Identify which cell holds the provided text, then report its (x, y) central coordinate. 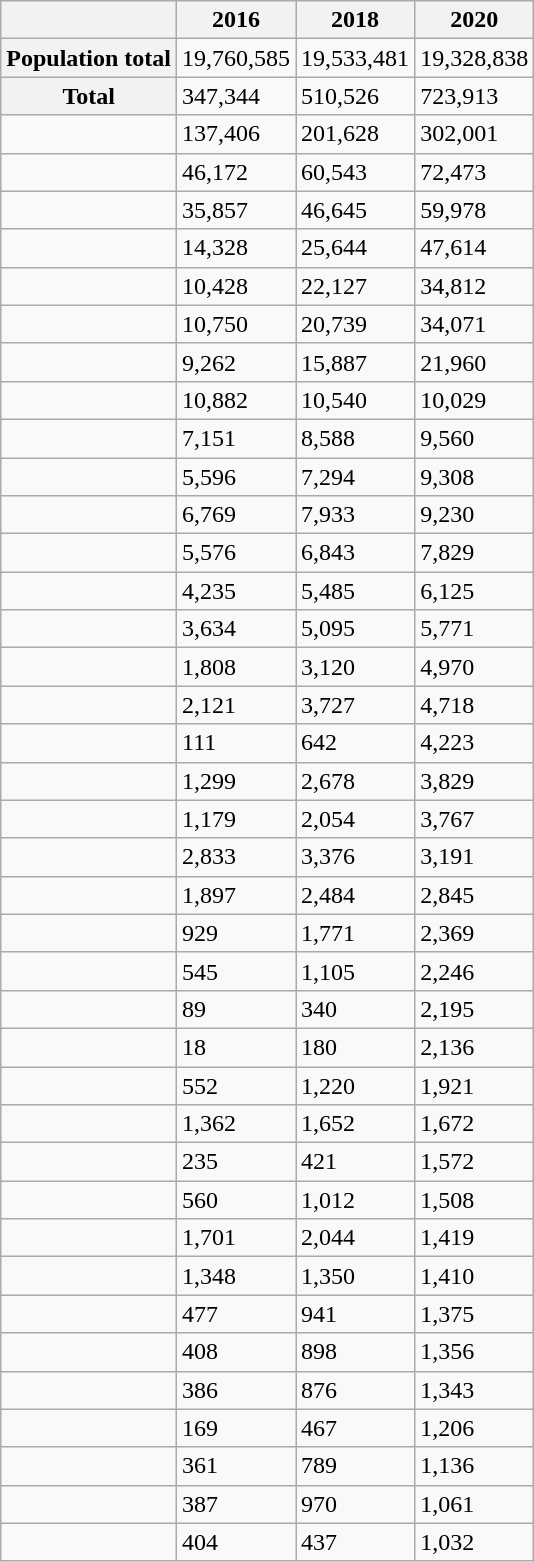
6,769 (236, 515)
2,136 (474, 1047)
560 (236, 1200)
5,576 (236, 553)
1,771 (356, 933)
1,061 (474, 1504)
201,628 (356, 134)
386 (236, 1390)
421 (356, 1162)
1,136 (474, 1466)
89 (236, 1009)
2,054 (356, 819)
510,526 (356, 96)
Total (89, 96)
10,540 (356, 400)
15,887 (356, 362)
22,127 (356, 286)
1,652 (356, 1124)
10,750 (236, 324)
14,328 (236, 248)
25,644 (356, 248)
137,406 (236, 134)
898 (356, 1352)
19,328,838 (474, 58)
19,760,585 (236, 58)
1,179 (236, 819)
7,151 (236, 438)
1,220 (356, 1085)
2,678 (356, 781)
545 (236, 971)
5,095 (356, 629)
723,913 (474, 96)
20,739 (356, 324)
34,812 (474, 286)
8,588 (356, 438)
1,362 (236, 1124)
1,343 (474, 1390)
302,001 (474, 134)
10,882 (236, 400)
19,533,481 (356, 58)
1,921 (474, 1085)
3,376 (356, 857)
437 (356, 1542)
1,572 (474, 1162)
1,701 (236, 1238)
10,428 (236, 286)
789 (356, 1466)
3,191 (474, 857)
9,262 (236, 362)
2,195 (474, 1009)
5,485 (356, 591)
1,032 (474, 1542)
929 (236, 933)
3,634 (236, 629)
5,596 (236, 477)
2020 (474, 20)
1,012 (356, 1200)
1,410 (474, 1276)
1,672 (474, 1124)
2,246 (474, 971)
46,172 (236, 172)
9,230 (474, 515)
72,473 (474, 172)
2016 (236, 20)
5,771 (474, 629)
4,235 (236, 591)
3,120 (356, 667)
1,206 (474, 1428)
9,308 (474, 477)
970 (356, 1504)
408 (236, 1352)
235 (236, 1162)
35,857 (236, 210)
3,829 (474, 781)
9,560 (474, 438)
340 (356, 1009)
1,419 (474, 1238)
59,978 (474, 210)
6,843 (356, 553)
6,125 (474, 591)
477 (236, 1314)
2,044 (356, 1238)
642 (356, 743)
2,845 (474, 895)
1,350 (356, 1276)
7,294 (356, 477)
1,508 (474, 1200)
46,645 (356, 210)
21,960 (474, 362)
7,933 (356, 515)
467 (356, 1428)
7,829 (474, 553)
1,356 (474, 1352)
34,071 (474, 324)
1,348 (236, 1276)
347,344 (236, 96)
2018 (356, 20)
10,029 (474, 400)
1,808 (236, 667)
2,369 (474, 933)
1,375 (474, 1314)
1,105 (356, 971)
361 (236, 1466)
387 (236, 1504)
180 (356, 1047)
876 (356, 1390)
2,121 (236, 705)
60,543 (356, 172)
941 (356, 1314)
4,970 (474, 667)
169 (236, 1428)
111 (236, 743)
404 (236, 1542)
4,718 (474, 705)
Population total (89, 58)
18 (236, 1047)
2,484 (356, 895)
1,897 (236, 895)
1,299 (236, 781)
2,833 (236, 857)
3,727 (356, 705)
4,223 (474, 743)
47,614 (474, 248)
3,767 (474, 819)
552 (236, 1085)
